Find where the given text appears and provide that cell's center as (X, Y) coordinate. 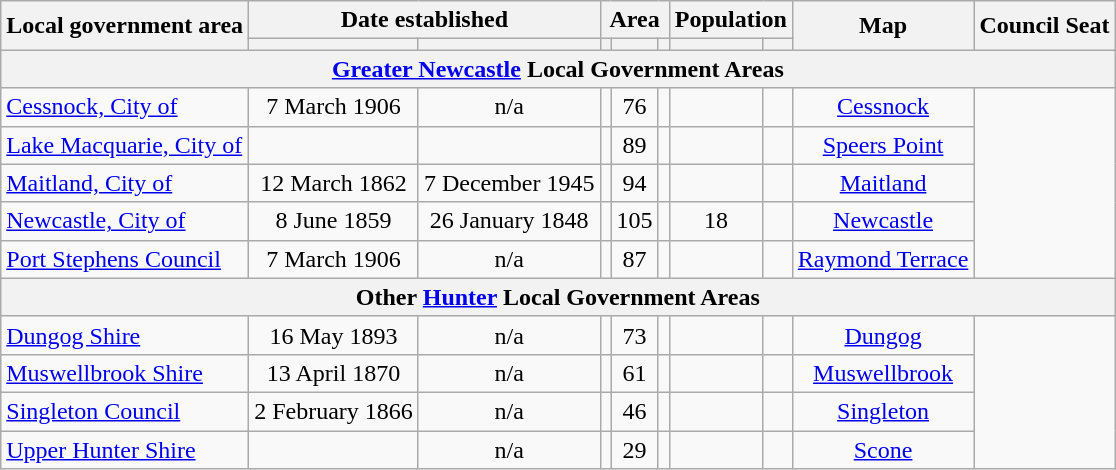
2 February 1866 (334, 411)
Lake Macquarie, City of (125, 145)
46 (634, 411)
Newcastle (883, 221)
61 (634, 373)
73 (634, 335)
Muswellbrook (883, 373)
Port Stephens Council (125, 259)
Speers Point (883, 145)
29 (634, 449)
Population (730, 20)
87 (634, 259)
Singleton (883, 411)
Map (883, 26)
Scone (883, 449)
Upper Hunter Shire (125, 449)
Date established (424, 20)
26 January 1848 (509, 221)
Cessnock, City of (125, 107)
Other Hunter Local Government Areas (558, 297)
Dungog (883, 335)
8 June 1859 (334, 221)
Newcastle, City of (125, 221)
Local government area (125, 26)
Muswellbrook Shire (125, 373)
Area (634, 20)
Singleton Council (125, 411)
89 (634, 145)
18 (716, 221)
105 (634, 221)
94 (634, 183)
16 May 1893 (334, 335)
Dungog Shire (125, 335)
Raymond Terrace (883, 259)
12 March 1862 (334, 183)
Maitland, City of (125, 183)
7 December 1945 (509, 183)
Maitland (883, 183)
Greater Newcastle Local Government Areas (558, 69)
76 (634, 107)
Council Seat (1044, 26)
Cessnock (883, 107)
13 April 1870 (334, 373)
